Search for the cell housing the specified text and yield its [x, y] center coordinate. 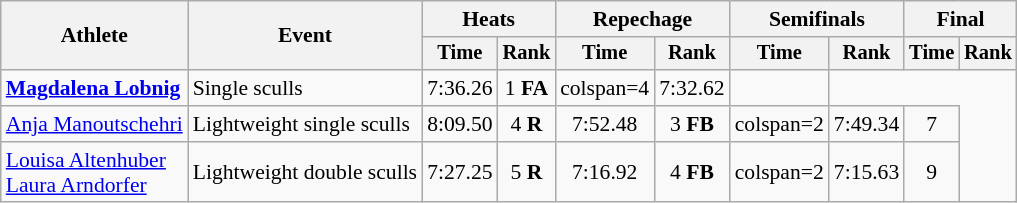
Anja Manoutschehri [94, 124]
9 [932, 172]
Lightweight single sculls [305, 124]
8:09.50 [460, 124]
Semifinals [818, 19]
7:36.26 [460, 88]
Athlete [94, 36]
3 FB [692, 124]
5 R [527, 172]
colspan=4 [604, 88]
Repechage [642, 19]
Magdalena Lobnig [94, 88]
4 R [527, 124]
Single sculls [305, 88]
Lightweight double sculls [305, 172]
7:32.62 [692, 88]
Heats [488, 19]
7:52.48 [604, 124]
4 FB [692, 172]
7:49.34 [866, 124]
7 [932, 124]
Louisa AltenhuberLaura Arndorfer [94, 172]
7:27.25 [460, 172]
Final [960, 19]
1 FA [527, 88]
Event [305, 36]
7:16.92 [604, 172]
7:15.63 [866, 172]
